Return (X, Y) of the center of cell containing provided text 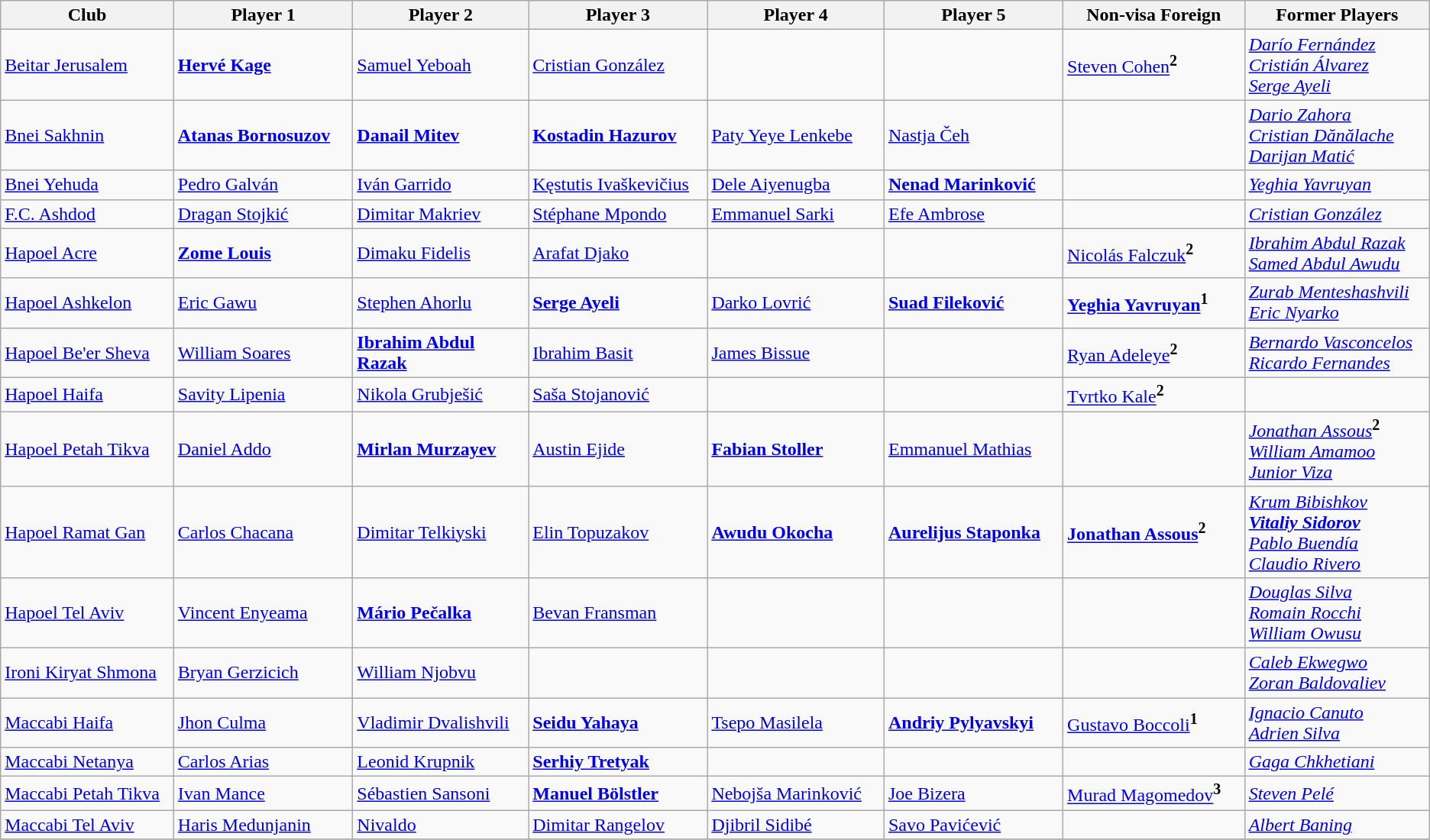
Gaga Chkhetiani (1337, 762)
Pedro Galván (263, 185)
Jonathan Assous2 William Amamoo Junior Viza (1337, 449)
Hervé Kage (263, 65)
Dimitar Telkiyski (441, 531)
Zome Louis (263, 254)
Player 4 (796, 15)
Nicolás Falczuk2 (1154, 254)
Nikola Grubješić (441, 394)
Dimaku Fidelis (441, 254)
Savity Lipenia (263, 394)
Stephen Ahorlu (441, 302)
Caleb Ekwegwo Zoran Baldovaliev (1337, 672)
Nivaldo (441, 825)
Djibril Sidibé (796, 825)
Dragan Stojkić (263, 214)
Player 2 (441, 15)
Dimitar Makriev (441, 214)
Bnei Yehuda (87, 185)
Sébastien Sansoni (441, 794)
Hapoel Haifa (87, 394)
Krum Bibishkov Vitaliy Sidorov Pablo Buendía Claudio Rivero (1337, 531)
Kęstutis Ivaškevičius (618, 185)
Paty Yeye Lenkebe (796, 135)
Player 3 (618, 15)
Tvrtko Kale2 (1154, 394)
Ivan Mance (263, 794)
Joe Bizera (973, 794)
Manuel Bölstler (618, 794)
Dimitar Rangelov (618, 825)
F.C. Ashdod (87, 214)
Bnei Sakhnin (87, 135)
Player 5 (973, 15)
Albert Baning (1337, 825)
Hapoel Ashkelon (87, 302)
Ironi Kiryat Shmona (87, 672)
Yeghia Yavruyan (1337, 185)
Dele Aiyenugba (796, 185)
Darío Fernández Cristián Álvarez Serge Ayeli (1337, 65)
Iván Garrido (441, 185)
Efe Ambrose (973, 214)
Fabian Stoller (796, 449)
Danail Mitev (441, 135)
Mirlan Murzayev (441, 449)
Ibrahim Abdul Razak Samed Abdul Awudu (1337, 254)
Bryan Gerzicich (263, 672)
Non-visa Foreign (1154, 15)
Zurab Menteshashvili Eric Nyarko (1337, 302)
Nenad Marinković (973, 185)
Elin Topuzakov (618, 531)
Hapoel Be'er Sheva (87, 353)
Darko Lovrić (796, 302)
Dario Zahora Cristian Dănălache Darijan Matić (1337, 135)
Seidu Yahaya (618, 722)
William Njobvu (441, 672)
Kostadin Hazurov (618, 135)
Haris Medunjanin (263, 825)
Atanas Bornosuzov (263, 135)
Douglas Silva Romain Rocchi William Owusu (1337, 612)
Serhiy Tretyak (618, 762)
Carlos Arias (263, 762)
Murad Magomedov3 (1154, 794)
Eric Gawu (263, 302)
Samuel Yeboah (441, 65)
Serge Ayeli (618, 302)
James Bissue (796, 353)
Emmanuel Sarki (796, 214)
Hapoel Ramat Gan (87, 531)
Club (87, 15)
Leonid Krupnik (441, 762)
Stéphane Mpondo (618, 214)
Aurelijus Staponka (973, 531)
Arafat Djako (618, 254)
Jhon Culma (263, 722)
Savo Pavićević (973, 825)
Hapoel Petah Tikva (87, 449)
Maccabi Netanya (87, 762)
Vladimir Dvalishvili (441, 722)
Bevan Fransman (618, 612)
Suad Fileković (973, 302)
Nastja Čeh (973, 135)
Gustavo Boccoli1 (1154, 722)
Jonathan Assous2 (1154, 531)
Player 1 (263, 15)
Austin Ejide (618, 449)
Maccabi Haifa (87, 722)
Hapoel Acre (87, 254)
Steven Cohen2 (1154, 65)
Emmanuel Mathias (973, 449)
Carlos Chacana (263, 531)
Ignacio Canuto Adrien Silva (1337, 722)
Tsepo Masilela (796, 722)
Bernardo Vasconcelos Ricardo Fernandes (1337, 353)
Nebojša Marinković (796, 794)
Daniel Addo (263, 449)
Former Players (1337, 15)
Yeghia Yavruyan1 (1154, 302)
Hapoel Tel Aviv (87, 612)
Awudu Okocha (796, 531)
Ryan Adeleye2 (1154, 353)
Maccabi Petah Tikva (87, 794)
William Soares (263, 353)
Mário Pečalka (441, 612)
Beitar Jerusalem (87, 65)
Ibrahim Abdul Razak (441, 353)
Maccabi Tel Aviv (87, 825)
Vincent Enyeama (263, 612)
Saša Stojanović (618, 394)
Ibrahim Basit (618, 353)
Steven Pelé (1337, 794)
Andriy Pylyavskyi (973, 722)
